Locate the cell with the specified text and output its (x, y) center coordinate. 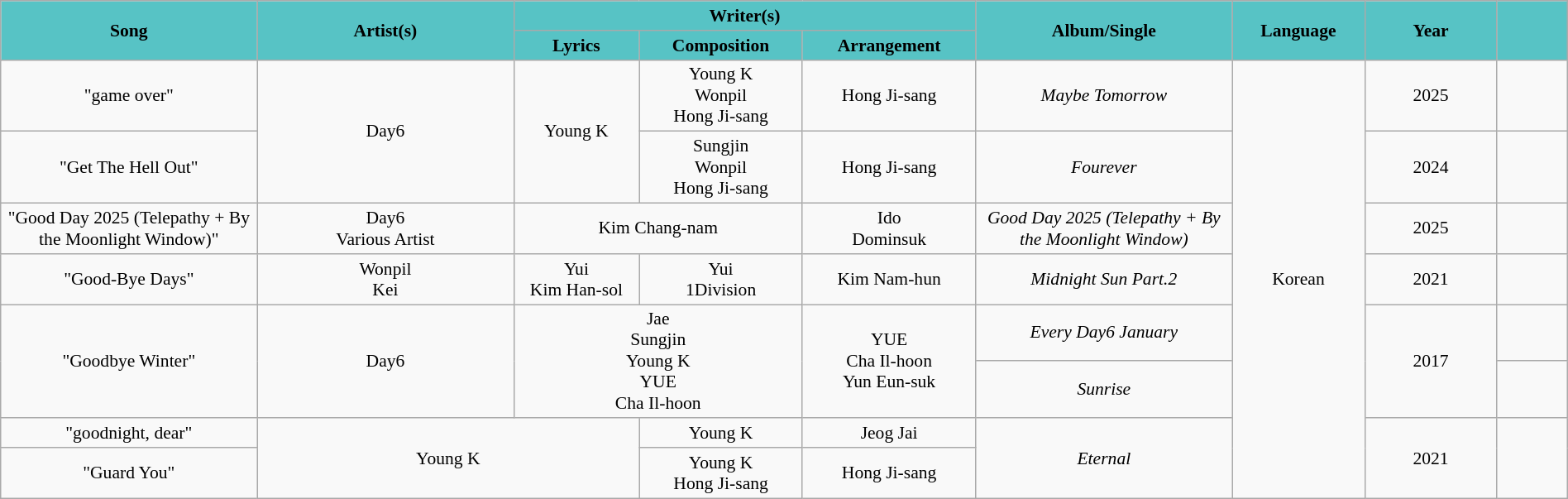
SungjinWonpilHong Ji-sang (721, 167)
"Good Day 2025 (Telepathy + By the Moonlight Window)" (129, 228)
Eternal (1104, 458)
"Get The Hell Out" (129, 167)
Kim Nam-hun (888, 278)
Song (129, 30)
YuiKim Han-sol (576, 278)
Arrangement (888, 45)
Kim Chang-nam (658, 228)
Album/Single (1104, 30)
Year (1431, 30)
"goodnight, dear" (129, 433)
YUECha Il-hoonYun Eun-suk (888, 362)
JaeSungjinYoung KYUECha Il-hoon (658, 362)
Jeog Jai (888, 433)
IdoDominsuk (888, 228)
Korean (1298, 279)
"Good-Bye Days" (129, 278)
Young KWonpilHong Ji-sang (721, 96)
"Goodbye Winter" (129, 362)
Fourever (1104, 167)
"Guard You" (129, 473)
Young KHong Ji-sang (721, 473)
Composition (721, 45)
Midnight Sun Part.2 (1104, 278)
Good Day 2025 (Telepathy + By the Moonlight Window) (1104, 228)
WonpilKei (385, 278)
Lyrics (576, 45)
Maybe Tomorrow (1104, 96)
Artist(s) (385, 30)
Yui1Division (721, 278)
Language (1298, 30)
2017 (1431, 362)
Sunrise (1104, 389)
Day6Various Artist (385, 228)
Writer(s) (744, 16)
"game over" (129, 96)
Every Day6 January (1104, 333)
2024 (1431, 167)
